Determine the (x, y) coordinate at the center of the cell enclosing the given text.  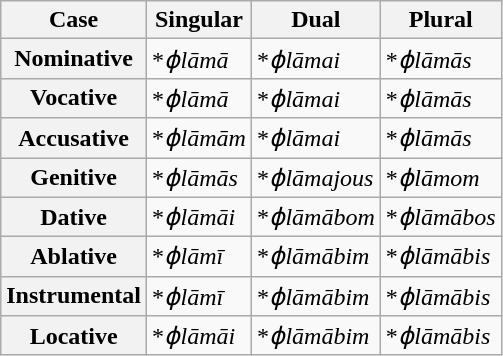
Vocative (74, 98)
Plural (440, 20)
*ɸlāmābom (316, 217)
Singular (198, 20)
Case (74, 20)
*ɸlāmajous (316, 178)
Dual (316, 20)
Instrumental (74, 296)
Accusative (74, 138)
Dative (74, 217)
Ablative (74, 257)
*ɸlāmām (198, 138)
Genitive (74, 178)
Locative (74, 336)
*ɸlāmom (440, 178)
*ɸlāmābos (440, 217)
Nominative (74, 59)
